Provide the [X, Y] coordinate of the cell's center where the given text is located.  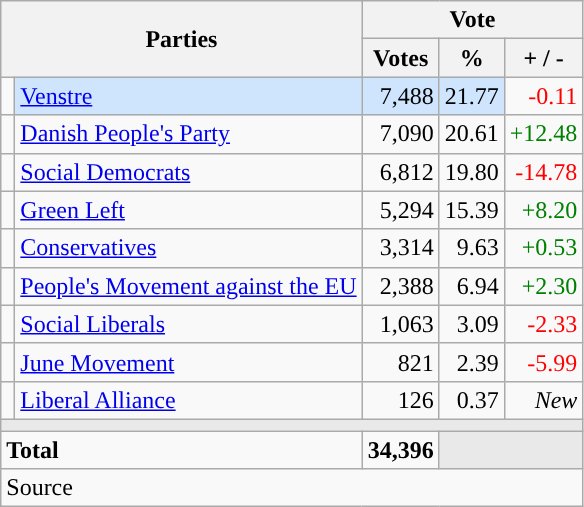
Conservatives [188, 248]
+8.20 [544, 210]
-5.99 [544, 362]
+2.30 [544, 286]
June Movement [188, 362]
5,294 [400, 210]
Social Democrats [188, 172]
Liberal Alliance [188, 400]
126 [400, 400]
Total [182, 449]
Parties [182, 39]
20.61 [472, 134]
2.39 [472, 362]
3.09 [472, 324]
19.80 [472, 172]
-14.78 [544, 172]
6.94 [472, 286]
7,488 [400, 96]
9.63 [472, 248]
+12.48 [544, 134]
6,812 [400, 172]
0.37 [472, 400]
-2.33 [544, 324]
Social Liberals [188, 324]
1,063 [400, 324]
% [472, 58]
Danish People's Party [188, 134]
Venstre [188, 96]
Source [292, 488]
21.77 [472, 96]
-0.11 [544, 96]
34,396 [400, 449]
Green Left [188, 210]
Vote [472, 20]
+ / - [544, 58]
7,090 [400, 134]
821 [400, 362]
New [544, 400]
Votes [400, 58]
+0.53 [544, 248]
15.39 [472, 210]
People's Movement against the EU [188, 286]
3,314 [400, 248]
2,388 [400, 286]
